Determine the [X, Y] coordinate at the center of the cell enclosing the given text.  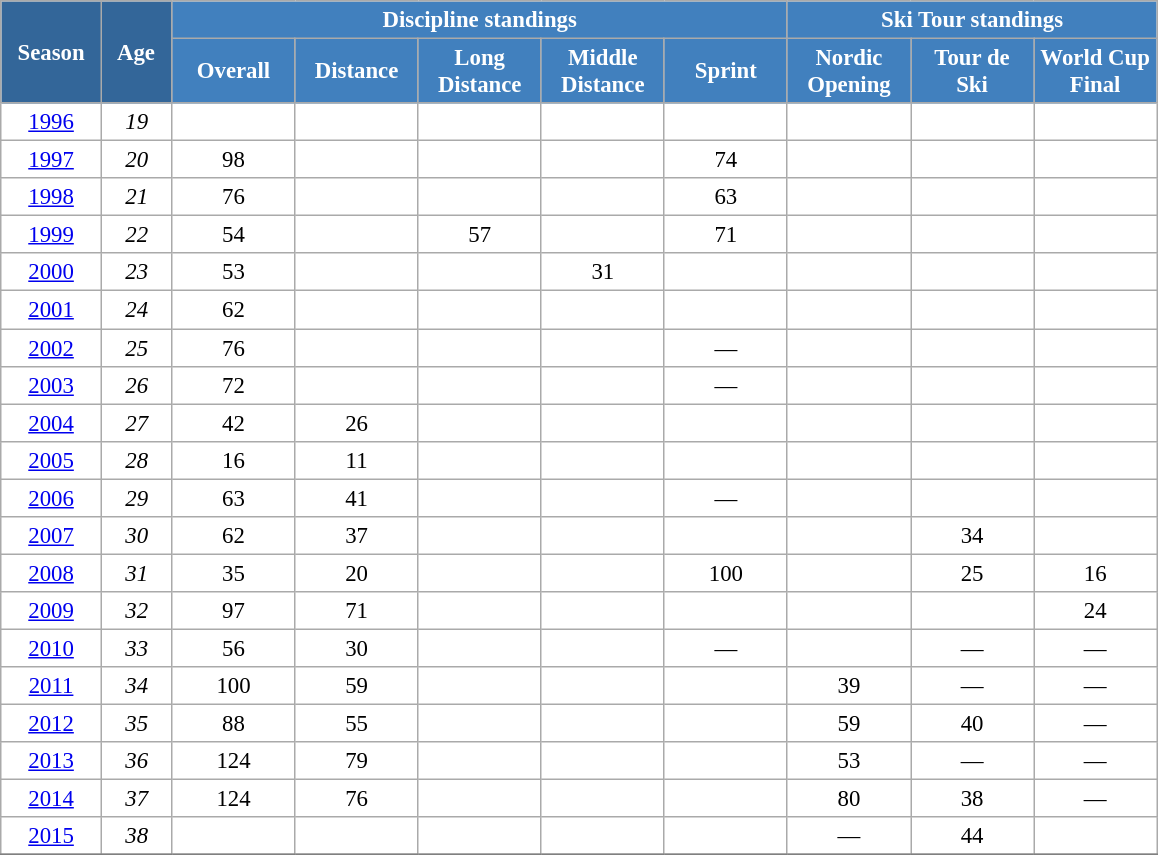
57 [480, 235]
22 [136, 235]
1997 [52, 160]
Ski Tour standings [972, 20]
29 [136, 498]
NordicOpening [848, 72]
2001 [52, 310]
2011 [52, 686]
79 [356, 761]
32 [136, 611]
97 [234, 611]
Sprint [726, 72]
54 [234, 235]
23 [136, 273]
39 [848, 686]
Age [136, 52]
2009 [52, 611]
2013 [52, 761]
1998 [52, 197]
98 [234, 160]
41 [356, 498]
74 [726, 160]
2012 [52, 724]
88 [234, 724]
2003 [52, 385]
2006 [52, 498]
2007 [52, 536]
80 [848, 799]
55 [356, 724]
Middle Distance [602, 72]
Long Distance [480, 72]
1996 [52, 122]
11 [356, 460]
27 [136, 423]
Season [52, 52]
2015 [52, 836]
56 [234, 648]
36 [136, 761]
World CupFinal [1096, 72]
21 [136, 197]
2014 [52, 799]
1999 [52, 235]
44 [972, 836]
Discipline standings [480, 20]
19 [136, 122]
28 [136, 460]
72 [234, 385]
2004 [52, 423]
40 [972, 724]
2010 [52, 648]
2008 [52, 573]
Distance [356, 72]
2002 [52, 348]
Overall [234, 72]
42 [234, 423]
33 [136, 648]
Tour deSki [972, 72]
2000 [52, 273]
2005 [52, 460]
